Locate the cell with the specified text and output its [x, y] center coordinate. 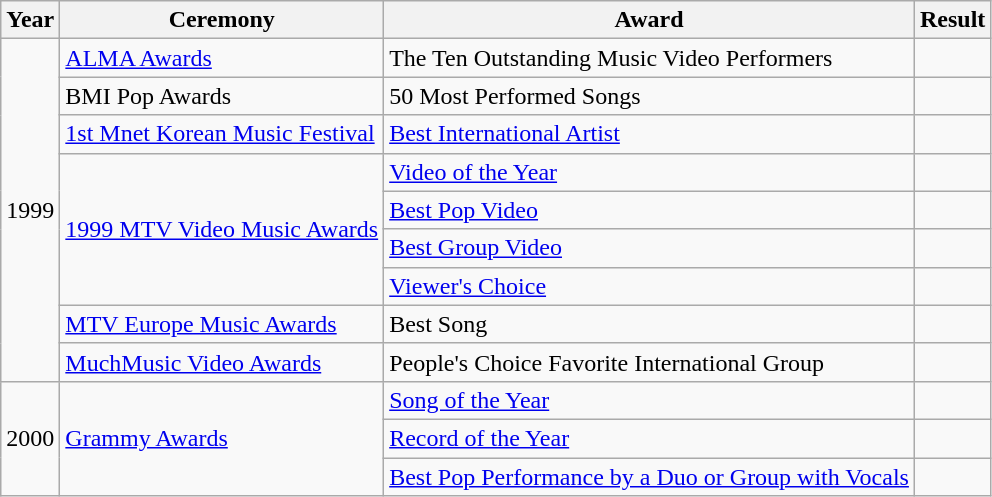
50 Most Performed Songs [650, 96]
Viewer's Choice [650, 286]
Grammy Awards [222, 438]
Award [650, 20]
Ceremony [222, 20]
ALMA Awards [222, 58]
MuchMusic Video Awards [222, 362]
Song of the Year [650, 400]
Record of the Year [650, 438]
Result [952, 20]
MTV Europe Music Awards [222, 324]
Best Pop Performance by a Duo or Group with Vocals [650, 477]
Best International Artist [650, 134]
Best Group Video [650, 248]
BMI Pop Awards [222, 96]
Video of the Year [650, 172]
Best Pop Video [650, 210]
1999 [30, 210]
1st Mnet Korean Music Festival [222, 134]
2000 [30, 438]
The Ten Outstanding Music Video Performers [650, 58]
People's Choice Favorite International Group [650, 362]
Best Song [650, 324]
1999 MTV Video Music Awards [222, 229]
Year [30, 20]
